Identify which cell holds the provided text, then report its [x, y] central coordinate. 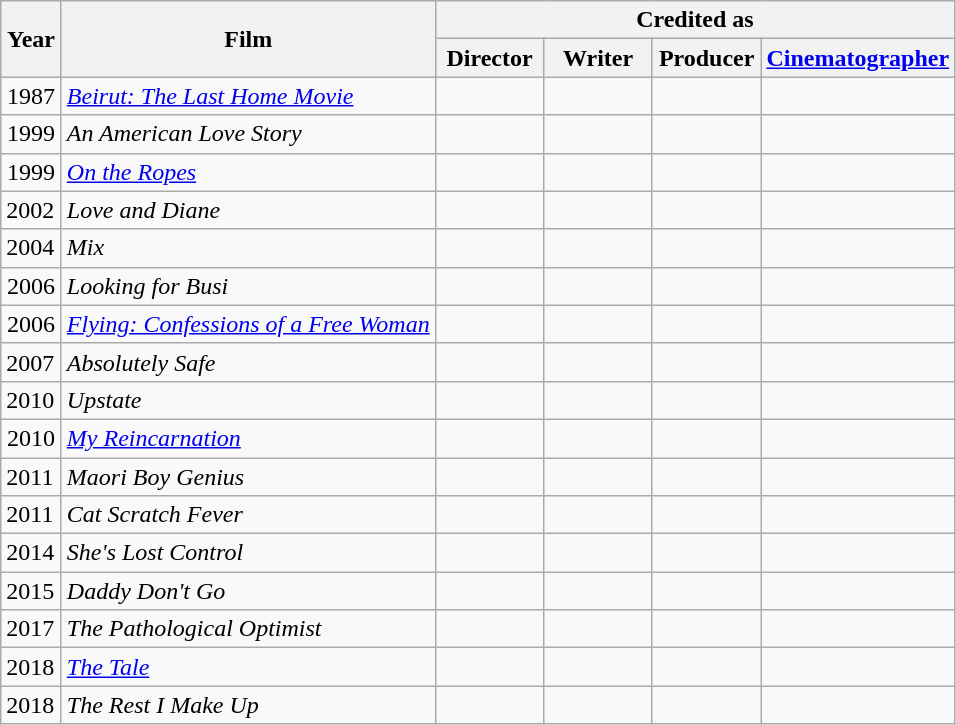
Film [248, 39]
Mix [248, 248]
Upstate [248, 400]
Looking for Busi [248, 286]
The Rest I Make Up [248, 705]
Cat Scratch Fever [248, 515]
Producer [706, 58]
Maori Boy Genius [248, 477]
Writer [598, 58]
Love and Diane [248, 210]
Daddy Don't Go [248, 591]
The Pathological Optimist [248, 629]
Cinematographer [858, 58]
2017 [32, 629]
2002 [32, 210]
2007 [32, 362]
2015 [32, 591]
Absolutely Safe [248, 362]
Beirut: The Last Home Movie [248, 96]
My Reincarnation [248, 438]
She's Lost Control [248, 553]
An American Love Story [248, 134]
Director [490, 58]
On the Ropes [248, 172]
Credited as [694, 20]
Year [32, 39]
2004 [32, 248]
The Tale [248, 667]
Flying: Confessions of a Free Woman [248, 324]
2014 [32, 553]
1987 [32, 96]
